Locate the cell with the specified text and output its (x, y) center coordinate. 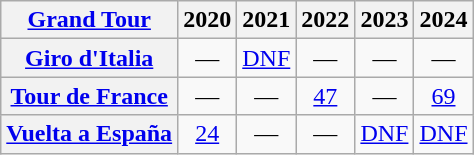
47 (326, 96)
Tour de France (90, 96)
2022 (326, 20)
Grand Tour (90, 20)
69 (444, 96)
2024 (444, 20)
2020 (208, 20)
Vuelta a España (90, 134)
2021 (266, 20)
2023 (384, 20)
24 (208, 134)
Giro d'Italia (90, 58)
